Provide the [X, Y] coordinate of the cell's center where the given text is located.  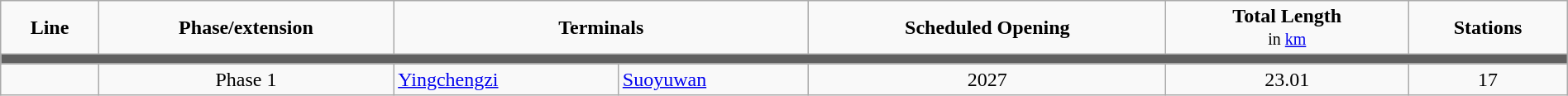
Total Lengthin km [1287, 28]
Yingchengzi [506, 79]
Phase 1 [246, 79]
Suoyuwan [713, 79]
Scheduled Opening [987, 28]
Stations [1488, 28]
17 [1488, 79]
Phase/extension [246, 28]
23.01 [1287, 79]
2027 [987, 79]
Terminals [601, 28]
Line [50, 28]
